Determine the (X, Y) coordinate at the center of the cell enclosing the given text.  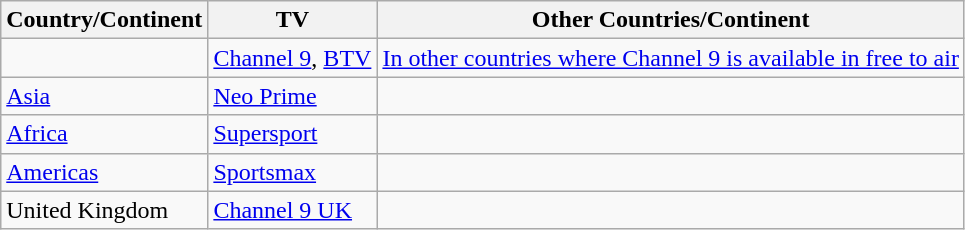
Other Countries/Continent (671, 20)
Channel 9, BTV (292, 58)
Channel 9 UK (292, 210)
Supersport (292, 134)
Africa (104, 134)
Country/Continent (104, 20)
Sportsmax (292, 172)
Asia (104, 96)
Neo Prime (292, 96)
United Kingdom (104, 210)
In other countries where Channel 9 is available in free to air (671, 58)
TV (292, 20)
Americas (104, 172)
